Locate the cell with the specified text and output its (x, y) center coordinate. 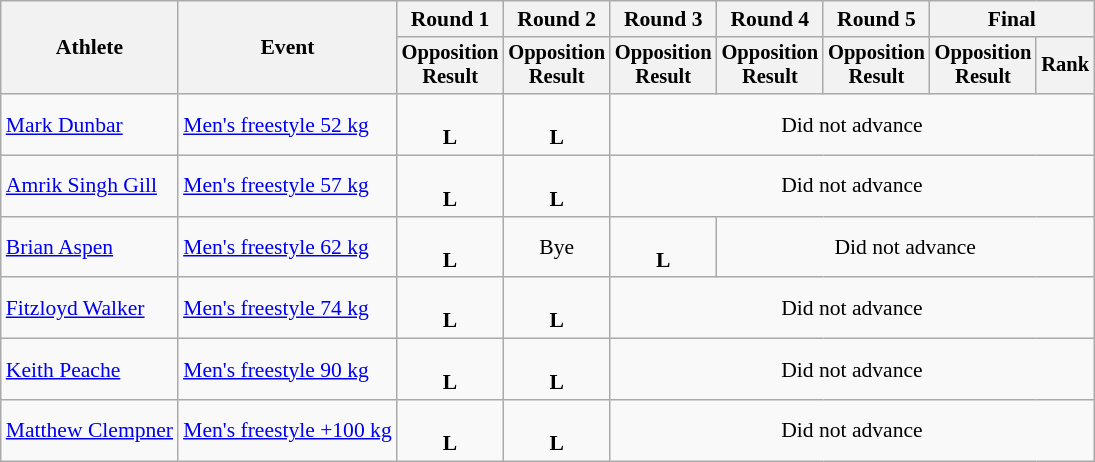
Keith Peache (90, 370)
Round 1 (450, 19)
Rank (1065, 66)
Men's freestyle 57 kg (288, 186)
Men's freestyle +100 kg (288, 430)
Men's freestyle 52 kg (288, 124)
Final (1012, 19)
Men's freestyle 62 kg (288, 248)
Men's freestyle 74 kg (288, 308)
Event (288, 48)
Bye (556, 248)
Men's freestyle 90 kg (288, 370)
Matthew Clempner (90, 430)
Fitzloyd Walker (90, 308)
Amrik Singh Gill (90, 186)
Brian Aspen (90, 248)
Mark Dunbar (90, 124)
Round 5 (876, 19)
Round 3 (664, 19)
Athlete (90, 48)
Round 4 (770, 19)
Round 2 (556, 19)
